Search for the cell housing the specified text and yield its (X, Y) center coordinate. 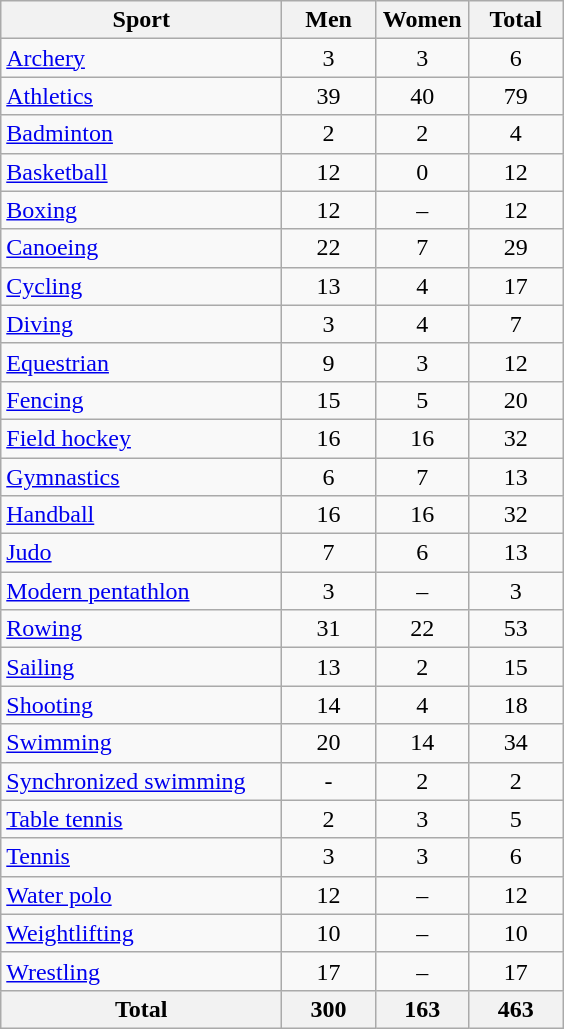
79 (516, 96)
Gymnastics (142, 477)
Badminton (142, 134)
Wrestling (142, 971)
Judo (142, 553)
0 (422, 172)
Modern pentathlon (142, 591)
- (329, 781)
Weightlifting (142, 933)
Synchronized swimming (142, 781)
Swimming (142, 743)
18 (516, 705)
39 (329, 96)
Cycling (142, 286)
Water polo (142, 895)
Equestrian (142, 362)
Canoeing (142, 248)
Handball (142, 515)
Tennis (142, 857)
Men (329, 20)
29 (516, 248)
463 (516, 1009)
34 (516, 743)
300 (329, 1009)
Table tennis (142, 819)
Fencing (142, 400)
163 (422, 1009)
Rowing (142, 629)
Shooting (142, 705)
Field hockey (142, 438)
Women (422, 20)
9 (329, 362)
40 (422, 96)
Basketball (142, 172)
31 (329, 629)
53 (516, 629)
Boxing (142, 210)
Archery (142, 58)
Athletics (142, 96)
Sport (142, 20)
Diving (142, 324)
Sailing (142, 667)
